Locate the cell with the specified text and output its (X, Y) center coordinate. 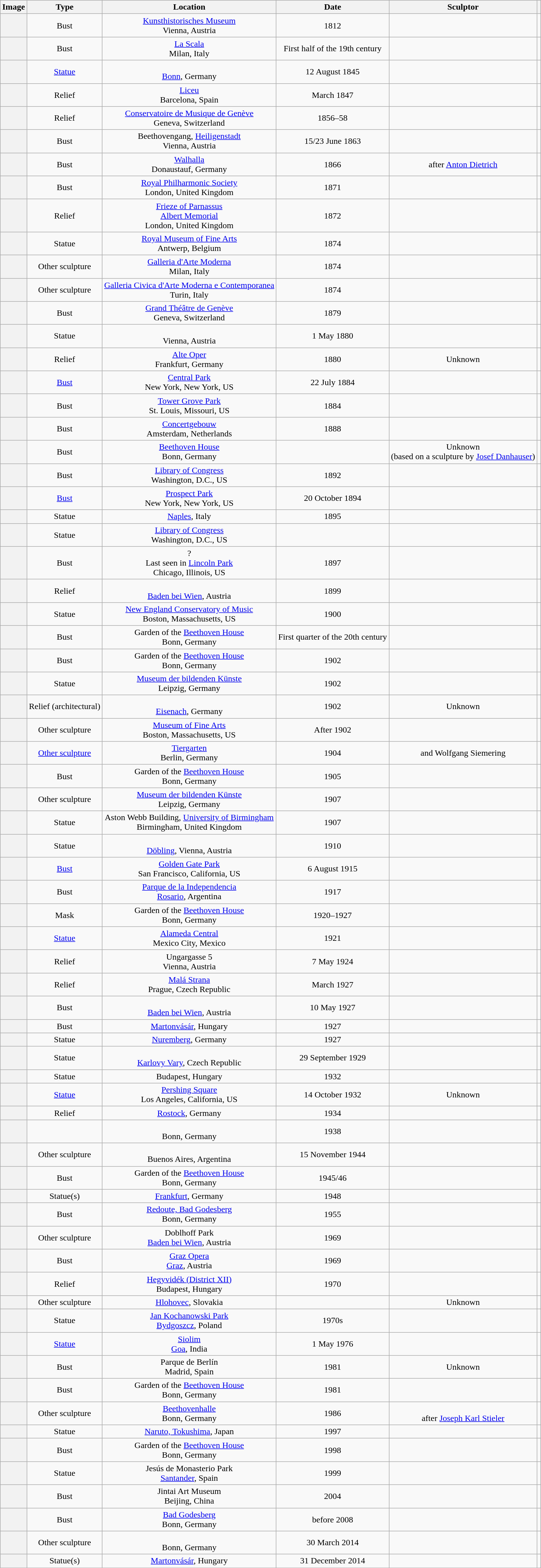
Hegyvidék (District XII)Budapest, Hungary (189, 1284)
Malá StranaPrague, Czech Republic (189, 985)
Ungargasse 5Vienna, Austria (189, 961)
1 May 1880 (333, 336)
1917 (333, 892)
1998 (333, 1450)
Parque de BerlínMadrid, Spain (189, 1367)
Beethoven HouseBonn, Germany (189, 452)
31 December 2014 (333, 1561)
1880 (333, 360)
1866 (333, 164)
After 1902 (333, 730)
29 September 1929 (333, 1058)
Royal Philharmonic SocietyLondon, United Kingdom (189, 187)
20 October 1894 (333, 498)
15 November 1944 (333, 1155)
Hlohovec, Slovakia (189, 1302)
1910 (333, 846)
Graz OperaGraz, Austria (189, 1261)
Beethovengang, HeiligenstadtVienna, Austria (189, 141)
1921 (333, 938)
before 2008 (333, 1519)
Type (65, 7)
1856–58 (333, 118)
1970s (333, 1321)
Bad GodesbergBonn, Germany (189, 1519)
1948 (333, 1196)
1999 (333, 1473)
1955 (333, 1215)
Central ParkNew York, New York, US (189, 382)
Jesús de Monasterio ParkSantander, Spain (189, 1473)
1872 (333, 215)
Buenos Aires, Argentina (189, 1155)
LiceuBarcelona, Spain (189, 95)
Döbling, Vienna, Austria (189, 846)
1884 (333, 406)
and Wolfgang Siemering (463, 753)
Unknown(based on a sculpture by Josef Danhauser) (463, 452)
Nuremberg, Germany (189, 1040)
1871 (333, 187)
Tower Grove ParkSt. Louis, Missouri, US (189, 406)
Galleria d'Arte ModernaMilan, Italy (189, 266)
Grand Théâtre de GenèveGeneva, Switzerland (189, 313)
1905 (333, 776)
?Last seen in Lincoln ParkChicago, Illinois, US (189, 563)
Royal Museum of Fine ArtsAntwerp, Belgium (189, 243)
First quarter of the 20th century (333, 637)
Aston Webb Building, University of BirminghamBirmingham, United Kingdom (189, 822)
1938 (333, 1131)
1920–1927 (333, 915)
Mask (65, 915)
Naples, Italy (189, 516)
Image (14, 7)
12 August 1845 (333, 72)
Naruto, Tokushima, Japan (189, 1432)
Conservatoire de Musique de GenèveGeneva, Switzerland (189, 118)
Galleria Civica d'Arte Moderna e ContemporaneaTurin, Italy (189, 290)
1897 (333, 563)
Museum of Fine ArtsBoston, Massachusetts, US (189, 730)
Doblhoff ParkBaden bei Wien, Austria (189, 1237)
WalhallaDonaustauf, Germany (189, 164)
Jan Kochanowski ParkBydgoszcz, Poland (189, 1321)
2004 (333, 1496)
SiolimGoa, India (189, 1343)
First half of the 19th century (333, 48)
Eisenach, Germany (189, 707)
1986 (333, 1413)
1970 (333, 1284)
Frieze of ParnassusAlbert MemorialLondon, United Kingdom (189, 215)
1945/46 (333, 1178)
1900 (333, 614)
Rostock, Germany (189, 1113)
14 October 1932 (333, 1095)
Location (189, 7)
Jintai Art MuseumBeijing, China (189, 1496)
1934 (333, 1113)
30 March 2014 (333, 1543)
La ScalaMilan, Italy (189, 48)
1879 (333, 313)
6 August 1915 (333, 869)
Budapest, Hungary (189, 1076)
10 May 1927 (333, 1007)
1904 (333, 753)
Frankfurt, Germany (189, 1196)
15/23 June 1863 (333, 141)
Golden Gate ParkSan Francisco, California, US (189, 869)
22 July 1884 (333, 382)
Parque de la IndependenciaRosario, Argentina (189, 892)
Date (333, 7)
1888 (333, 429)
TiergartenBerlin, Germany (189, 753)
1932 (333, 1076)
BeethovenhalleBonn, Germany (189, 1413)
1892 (333, 475)
after Anton Dietrich (463, 164)
March 1847 (333, 95)
Vienna, Austria (189, 336)
Relief (architectural) (65, 707)
Alameda CentralMexico City, Mexico (189, 938)
ConcertgebouwAmsterdam, Netherlands (189, 429)
1895 (333, 516)
Kunsthistorisches MuseumVienna, Austria (189, 26)
7 May 1924 (333, 961)
1997 (333, 1432)
1812 (333, 26)
after Joseph Karl Stieler (463, 1413)
1899 (333, 591)
March 1927 (333, 985)
New England Conservatory of MusicBoston, Massachusetts, US (189, 614)
Prospect ParkNew York, New York, US (189, 498)
1 May 1976 (333, 1343)
Redoute, Bad GodesbergBonn, Germany (189, 1215)
Sculptor (463, 7)
Pershing SquareLos Angeles, California, US (189, 1095)
Alte OperFrankfurt, Germany (189, 360)
Karlovy Vary, Czech Republic (189, 1058)
